Capture the cell that displays the provided text and extract its [X, Y] central coordinate. 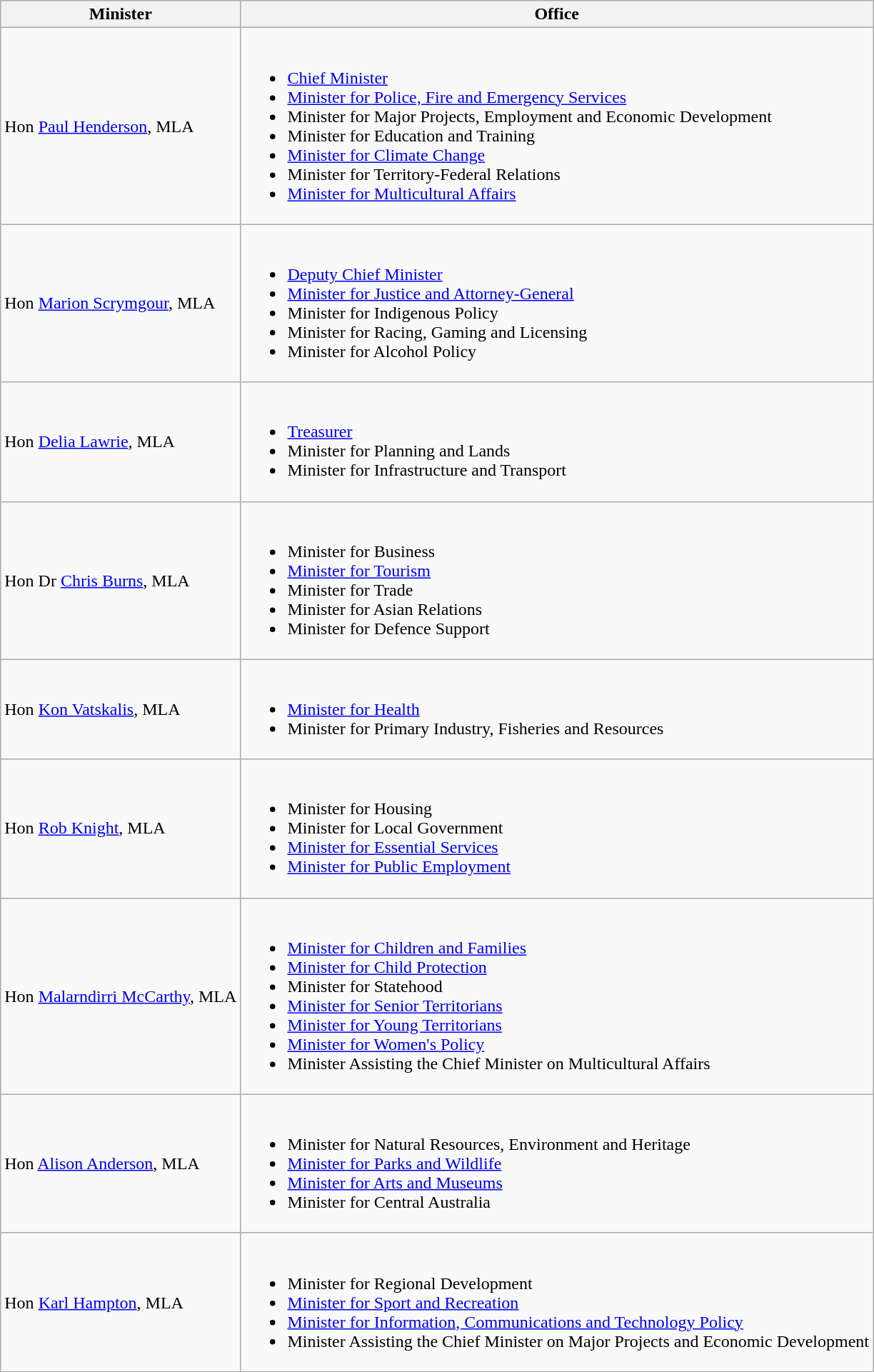
Hon Dr Chris Burns, MLA [121, 580]
Hon Malarndirri McCarthy, MLA [121, 996]
Hon Rob Knight, MLA [121, 828]
Hon Kon Vatskalis, MLA [121, 709]
TreasurerMinister for Planning and LandsMinister for Infrastructure and Transport [557, 441]
Hon Paul Henderson, MLA [121, 126]
Hon Alison Anderson, MLA [121, 1163]
Minister for HealthMinister for Primary Industry, Fisheries and Resources [557, 709]
Office [557, 14]
Minister for HousingMinister for Local GovernmentMinister for Essential ServicesMinister for Public Employment [557, 828]
Minister [121, 14]
Minister for Natural Resources, Environment and HeritageMinister for Parks and WildlifeMinister for Arts and MuseumsMinister for Central Australia [557, 1163]
Hon Delia Lawrie, MLA [121, 441]
Hon Karl Hampton, MLA [121, 1302]
Hon Marion Scrymgour, MLA [121, 303]
Minister for BusinessMinister for TourismMinister for TradeMinister for Asian RelationsMinister for Defence Support [557, 580]
